From the cell containing the given text, extract its center point as (x, y) coordinate. 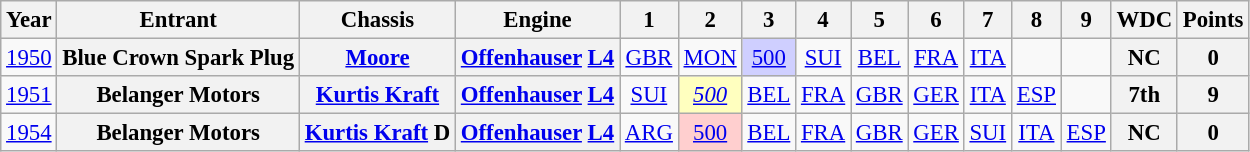
7 (988, 20)
1950 (29, 58)
Kurtis Kraft (377, 95)
Chassis (377, 20)
ARG (650, 133)
3 (769, 20)
Blue Crown Spark Plug (178, 58)
6 (936, 20)
1951 (29, 95)
1954 (29, 133)
7th (1144, 95)
4 (824, 20)
Kurtis Kraft D (377, 133)
Entrant (178, 20)
Year (29, 20)
5 (880, 20)
1 (650, 20)
WDC (1144, 20)
Points (1212, 20)
8 (1036, 20)
Moore (377, 58)
MON (710, 58)
2 (710, 20)
Engine (538, 20)
